Locate the cell with the specified text and output its (X, Y) center coordinate. 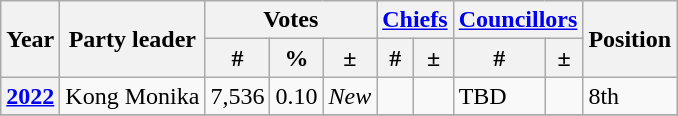
Kong Monika (132, 96)
Party leader (132, 39)
Votes (291, 20)
Chiefs (415, 20)
% (296, 58)
New (350, 96)
TBD (499, 96)
8th (630, 96)
Councillors (518, 20)
2022 (30, 96)
Position (630, 39)
Year (30, 39)
7,536 (238, 96)
0.10 (296, 96)
